Pinpoint the cell where the given text exists, returning its (X, Y) midpoint coordinate. 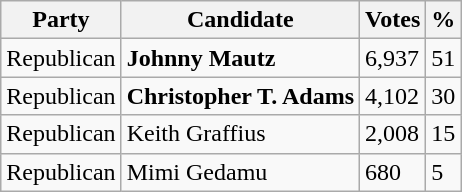
Candidate (240, 20)
Votes (393, 20)
Keith Graffius (240, 134)
5 (444, 172)
51 (444, 58)
30 (444, 96)
6,937 (393, 58)
Party (61, 20)
15 (444, 134)
Mimi Gedamu (240, 172)
4,102 (393, 96)
Johnny Mautz (240, 58)
680 (393, 172)
Christopher T. Adams (240, 96)
2,008 (393, 134)
% (444, 20)
